Capture the cell that displays the provided text and extract its (x, y) central coordinate. 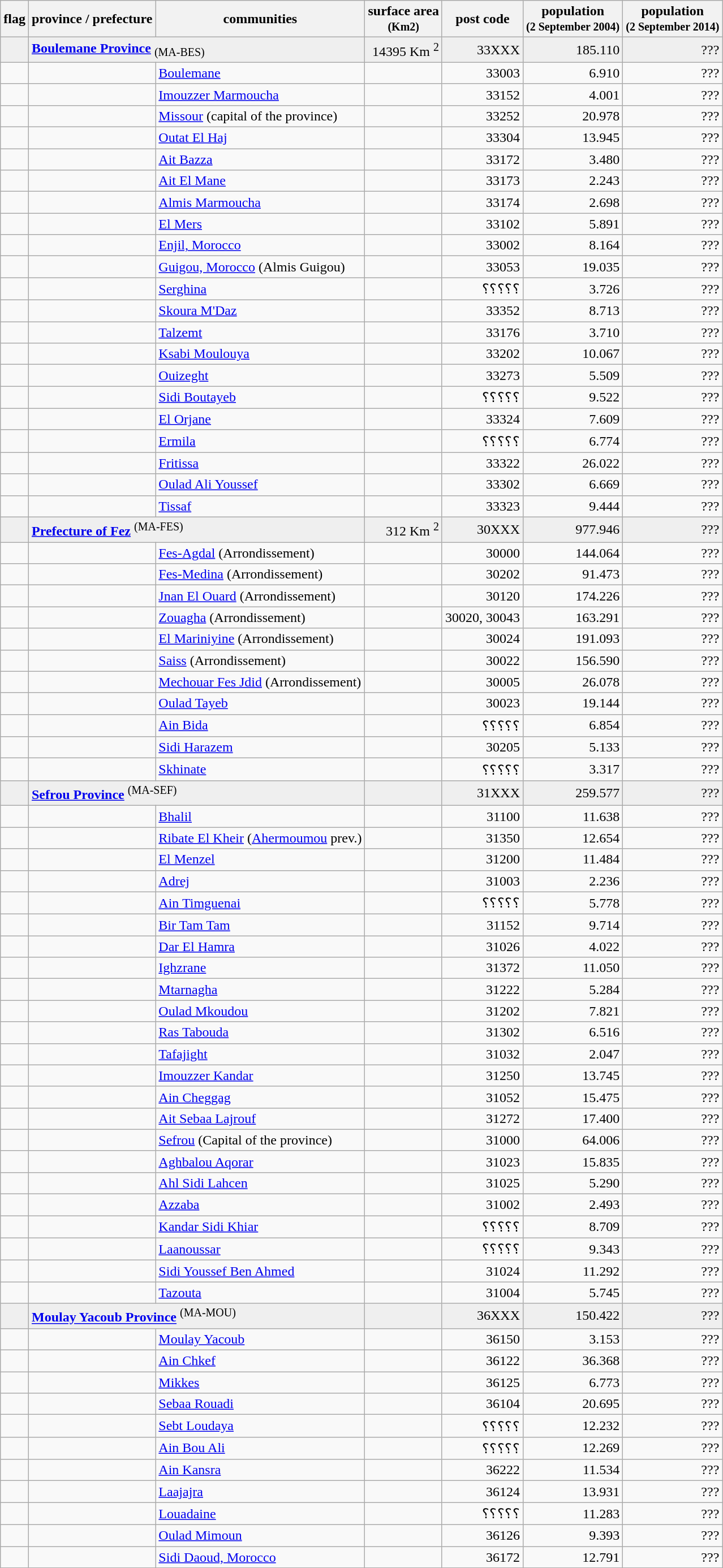
9.444 (573, 506)
Bir Tam Tam (260, 925)
30023 (482, 703)
31200 (482, 859)
33273 (482, 375)
Oulad Mimoun (260, 1536)
31XXX (482, 793)
Moulay Yacoub (260, 1339)
11.534 (573, 1470)
30000 (482, 553)
26.078 (573, 682)
Sidi Daoud, Morocco (260, 1557)
36104 (482, 1404)
2.698 (573, 202)
2.493 (573, 1205)
15.835 (573, 1161)
5.133 (573, 748)
13.745 (573, 1075)
185.110 (573, 50)
Oulad Mkoudou (260, 1011)
El Orjane (260, 419)
7.609 (573, 419)
Bhalil (260, 817)
150.422 (573, 1316)
33002 (482, 245)
20.978 (573, 116)
31350 (482, 838)
province / prefecture (92, 19)
Sebt Loudaya (260, 1426)
156.590 (573, 660)
33173 (482, 181)
Ain Bou Ali (260, 1448)
Sidi Boutayeb (260, 398)
surface area(Km2) (404, 19)
31202 (482, 1011)
5.290 (573, 1183)
Ksabi Moulouya (260, 354)
Ain Timguenai (260, 903)
5.891 (573, 224)
Guigou, Morocco (Almis Guigou) (260, 267)
Dar El Hamra (260, 947)
36XXX (482, 1316)
post code (482, 19)
Almis Marmoucha (260, 202)
Fes-Medina (Arrondissement) (260, 574)
31272 (482, 1118)
12.654 (573, 838)
Sidi Harazem (260, 748)
12.791 (573, 1557)
3.710 (573, 332)
36125 (482, 1383)
Ait Sebaa Lajrouf (260, 1118)
163.291 (573, 617)
31026 (482, 947)
El Mariniyine (Arrondissement) (260, 639)
11.283 (573, 1514)
Talzemt (260, 332)
Ahl Sidi Lahcen (260, 1183)
Prefecture of Fez (MA-FES) (196, 529)
Mtarnagha (260, 990)
Kandar Sidi Khiar (260, 1227)
36126 (482, 1536)
population (2 September 2014) (673, 19)
30120 (482, 596)
64.006 (573, 1140)
Mechouar Fes Jdid (Arrondissement) (260, 682)
6.669 (573, 485)
Ras Tabouda (260, 1033)
312 Km 2 (404, 529)
31023 (482, 1161)
31024 (482, 1271)
Zouagha (Arrondissement) (260, 617)
Sidi Youssef Ben Ahmed (260, 1271)
36124 (482, 1492)
19.035 (573, 267)
Serghina (260, 289)
Moulay Yacoub Province (MA-MOU) (196, 1316)
Ighzrane (260, 968)
communities (260, 19)
17.400 (573, 1118)
Imouzzer Kandar (260, 1075)
13.931 (573, 1492)
Boulemane Province (MA-BES) (196, 50)
36222 (482, 1470)
259.577 (573, 793)
Skoura M'Daz (260, 311)
Ermila (260, 441)
12.232 (573, 1426)
Jnan El Ouard (Arrondissement) (260, 596)
144.064 (573, 553)
Sebaa Rouadi (260, 1404)
Ribate El Kheir (Ahermoumou prev.) (260, 838)
Fes-Agdal (Arrondissement) (260, 553)
11.638 (573, 817)
9.522 (573, 398)
33323 (482, 506)
33324 (482, 419)
Ait El Mane (260, 181)
31152 (482, 925)
Ain Bida (260, 725)
33202 (482, 354)
Oulad Tayeb (260, 703)
91.473 (573, 574)
31372 (482, 968)
33174 (482, 202)
11.484 (573, 859)
191.093 (573, 639)
flag (15, 19)
5.778 (573, 903)
Ait Bazza (260, 159)
Louadaine (260, 1514)
11.050 (573, 968)
8.164 (573, 245)
30024 (482, 639)
8.713 (573, 311)
6.910 (573, 73)
Azzaba (260, 1205)
Tafajight (260, 1054)
13.945 (573, 138)
Tissaf (260, 506)
2.236 (573, 881)
31222 (482, 990)
6.516 (573, 1033)
4.001 (573, 94)
31000 (482, 1140)
31302 (482, 1033)
33352 (482, 311)
30XXX (482, 529)
36172 (482, 1557)
Mikkes (260, 1383)
Outat El Haj (260, 138)
2.047 (573, 1054)
33176 (482, 332)
20.695 (573, 1404)
36122 (482, 1361)
33304 (482, 138)
9.714 (573, 925)
5.745 (573, 1293)
Imouzzer Marmoucha (260, 94)
3.317 (573, 770)
5.509 (573, 375)
31003 (482, 881)
Boulemane (260, 73)
Ain Chkef (260, 1361)
977.946 (573, 529)
11.292 (573, 1271)
6.773 (573, 1383)
2.243 (573, 181)
4.022 (573, 947)
3.480 (573, 159)
33XXX (482, 50)
Saiss (Arrondissement) (260, 660)
30005 (482, 682)
Enjil, Morocco (260, 245)
30202 (482, 574)
Ain Cheggag (260, 1097)
7.821 (573, 1011)
Missour (capital of the province) (260, 116)
31250 (482, 1075)
9.393 (573, 1536)
3.726 (573, 289)
31052 (482, 1097)
3.153 (573, 1339)
36150 (482, 1339)
33322 (482, 463)
33053 (482, 267)
9.343 (573, 1249)
Laanoussar (260, 1249)
Skhinate (260, 770)
El Mers (260, 224)
6.854 (573, 725)
Oulad Ali Youssef (260, 485)
Sefrou Province (MA-SEF) (196, 793)
Sefrou (Capital of the province) (260, 1140)
33003 (482, 73)
Ouizeght (260, 375)
30205 (482, 748)
33302 (482, 485)
33172 (482, 159)
31002 (482, 1205)
8.709 (573, 1227)
31004 (482, 1293)
Adrej (260, 881)
Fritissa (260, 463)
36.368 (573, 1361)
33152 (482, 94)
14395 Km 2 (404, 50)
33102 (482, 224)
30020, 30043 (482, 617)
10.067 (573, 354)
26.022 (573, 463)
33252 (482, 116)
Laajajra (260, 1492)
6.774 (573, 441)
19.144 (573, 703)
15.475 (573, 1097)
12.269 (573, 1448)
174.226 (573, 596)
Ain Kansra (260, 1470)
5.284 (573, 990)
31100 (482, 817)
Aghbalou Aqorar (260, 1161)
30022 (482, 660)
El Menzel (260, 859)
31025 (482, 1183)
population (2 September 2004) (573, 19)
Tazouta (260, 1293)
31032 (482, 1054)
